Detect which cell encompasses the target text, then output its (X, Y) center coordinate. 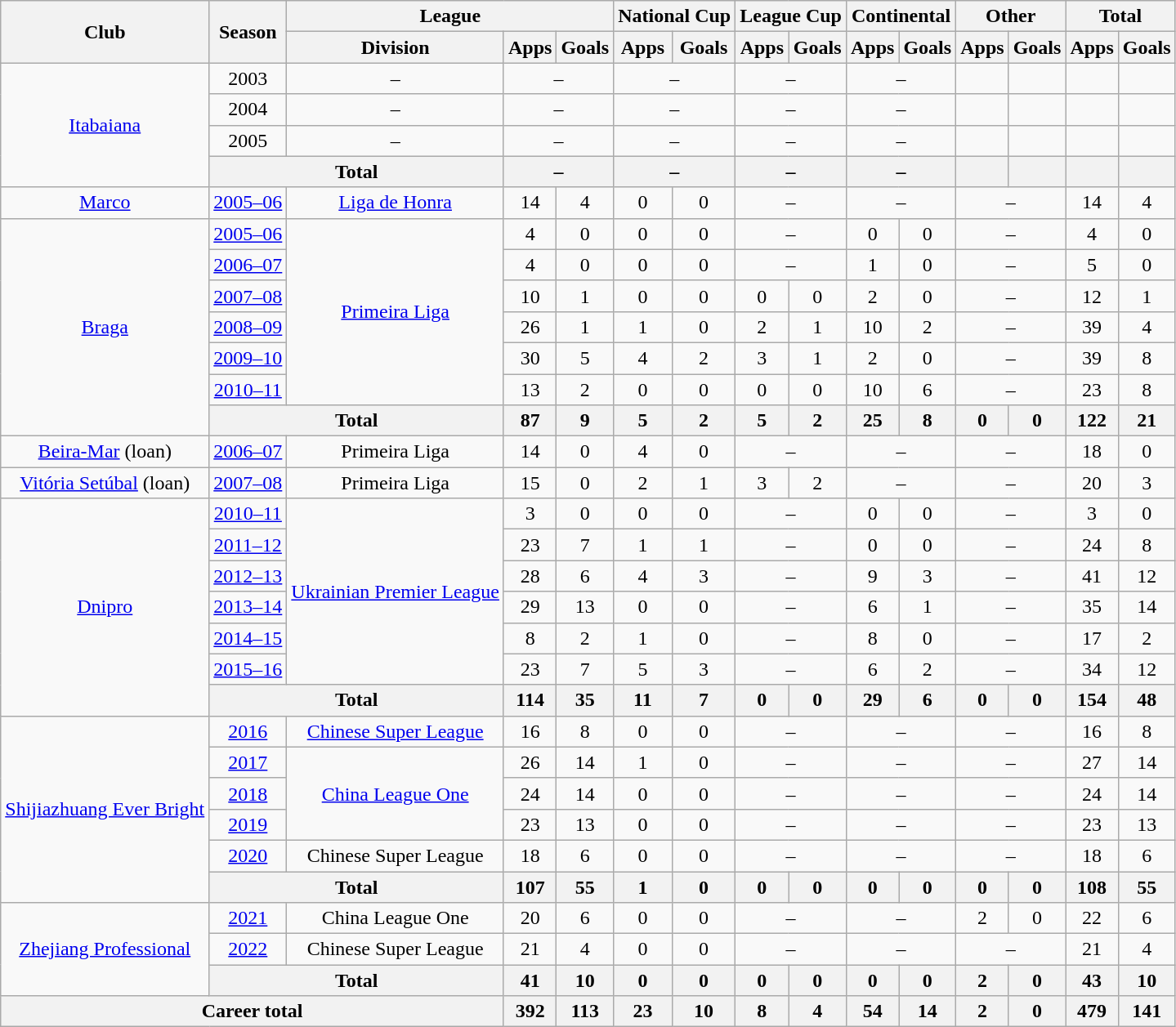
17 (1092, 638)
22 (1092, 918)
2020 (248, 855)
National Cup (675, 16)
113 (585, 1011)
Shijiazhuang Ever Bright (105, 809)
114 (530, 700)
27 (1092, 762)
Liga de Honra (396, 203)
2013–14 (248, 607)
107 (530, 886)
2005 (248, 141)
43 (1092, 980)
2019 (248, 824)
Season (248, 32)
141 (1147, 1011)
154 (1092, 700)
League Cup (791, 16)
54 (872, 1011)
2018 (248, 793)
2012–13 (248, 576)
392 (530, 1011)
30 (530, 358)
2014–15 (248, 638)
87 (530, 421)
Ukrainian Premier League (396, 592)
2011–12 (248, 545)
2016 (248, 731)
122 (1092, 421)
Vitória Setúbal (loan) (105, 483)
Other (1011, 16)
2021 (248, 918)
Itabaiana (105, 125)
Marco (105, 203)
League (450, 16)
Career total (253, 1011)
11 (643, 700)
2022 (248, 949)
Dnipro (105, 607)
2017 (248, 762)
48 (1147, 700)
Beira-Mar (loan) (105, 452)
Zhejiang Professional (105, 949)
25 (872, 421)
Continental (901, 16)
34 (1092, 669)
Club (105, 32)
479 (1092, 1011)
2015–16 (248, 669)
2008–09 (248, 327)
28 (530, 576)
108 (1092, 886)
Division (396, 47)
2003 (248, 78)
2004 (248, 109)
15 (530, 483)
2009–10 (248, 358)
Braga (105, 327)
